Locate the cell with the specified text and output its (X, Y) center coordinate. 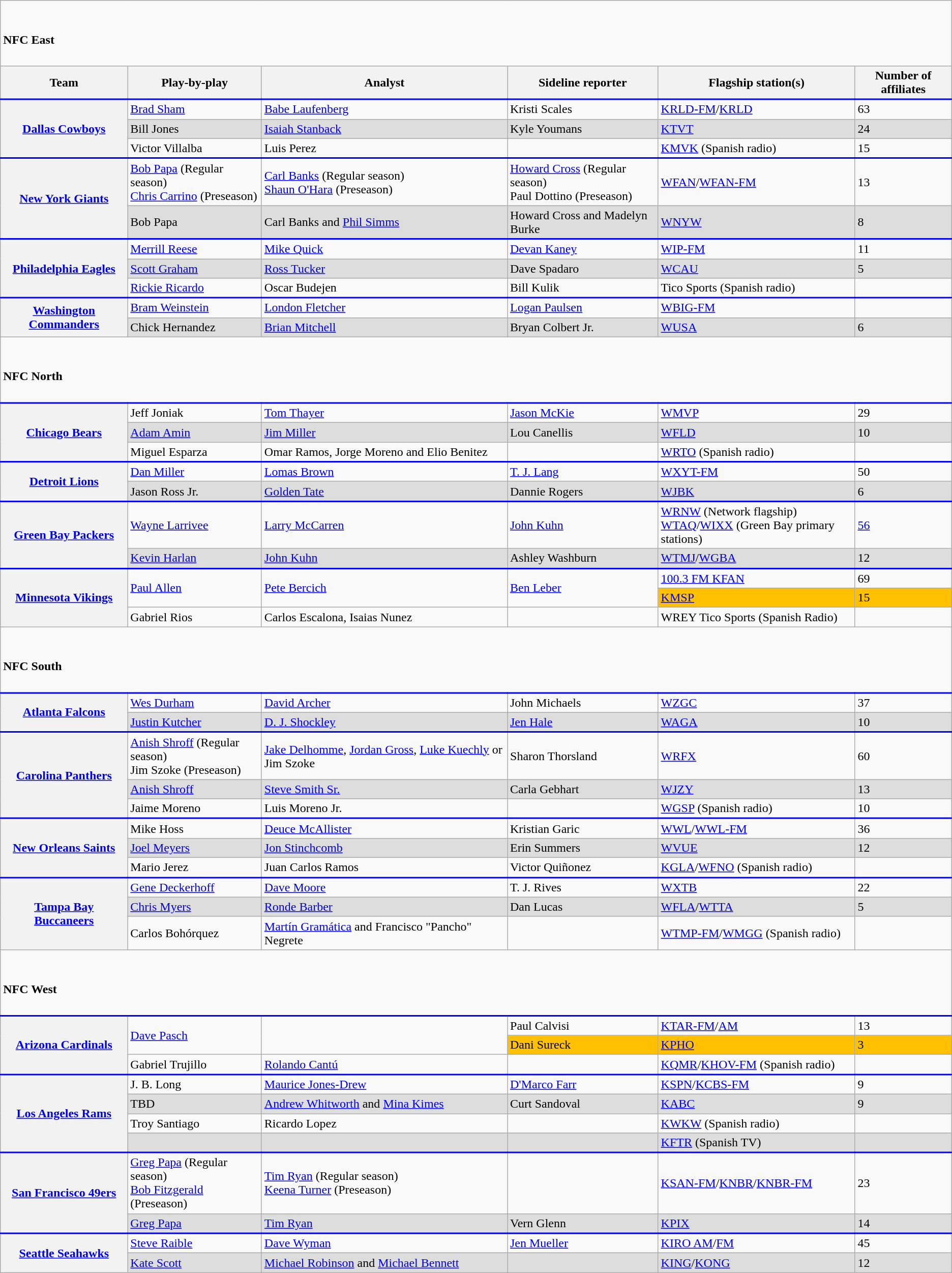
WZGC (757, 702)
Omar Ramos, Jorge Moreno and Elio Benitez (384, 452)
Rickie Ricardo (195, 288)
KGLA/WFNO (Spanish radio) (757, 868)
WVUE (757, 848)
Joel Meyers (195, 848)
Jason Ross Jr. (195, 491)
14 (903, 1223)
WFLD (757, 432)
Dave Spadaro (583, 269)
Tampa Bay Buccaneers (64, 913)
KSAN-FM/KNBR/KNBR-FM (757, 1183)
Dannie Rogers (583, 491)
Minnesota Vikings (64, 597)
Merrill Reese (195, 249)
Los Angeles Rams (64, 1114)
Vern Glenn (583, 1223)
Gabriel Trujillo (195, 1064)
Howard Cross and Madelyn Burke (583, 222)
Steve Smith Sr. (384, 789)
Jaime Moreno (195, 809)
60 (903, 756)
Greg Papa (Regular season)Bob Fitzgerald (Preseason) (195, 1183)
KRLD-FM/KRLD (757, 109)
Carlos Bohórquez (195, 933)
WXYT-FM (757, 472)
Atlanta Falcons (64, 712)
WTMJ/WGBA (757, 559)
D'Marco Farr (583, 1085)
Ben Leber (583, 588)
WUSA (757, 327)
Kevin Harlan (195, 559)
Bram Weinstein (195, 307)
29 (903, 413)
Jon Stinchcomb (384, 848)
KTAR-FM/AM (757, 1026)
T. J. Lang (583, 472)
Ronde Barber (384, 907)
Kristi Scales (583, 109)
23 (903, 1183)
NFC North (476, 370)
Detroit Lions (64, 482)
Bill Jones (195, 129)
Analyst (384, 83)
John Michaels (583, 702)
Dave Wyman (384, 1243)
WMVP (757, 413)
San Francisco 49ers (64, 1193)
Erin Summers (583, 848)
Devan Kaney (583, 249)
Ricardo Lopez (384, 1123)
WIP-FM (757, 249)
Luis Moreno Jr. (384, 809)
Mario Jerez (195, 868)
Dave Pasch (195, 1035)
Wayne Larrivee (195, 525)
Green Bay Packers (64, 535)
8 (903, 222)
Adam Amin (195, 432)
Number of affiliates (903, 83)
WBIG-FM (757, 307)
Victor Villalba (195, 149)
KPHO (757, 1045)
David Archer (384, 702)
Anish Shroff (Regular season)Jim Szoke (Preseason) (195, 756)
WGSP (Spanish radio) (757, 809)
Paul Calvisi (583, 1026)
Ashley Washburn (583, 559)
D. J. Shockley (384, 722)
Luis Perez (384, 149)
KMSP (757, 598)
63 (903, 109)
Scott Graham (195, 269)
NFC East (476, 34)
Jake Delhomme, Jordan Gross, Luke Kuechly or Jim Szoke (384, 756)
J. B. Long (195, 1085)
Andrew Whitworth and Mina Kimes (384, 1104)
WFAN/WFAN-FM (757, 182)
Chris Myers (195, 907)
Wes Durham (195, 702)
3 (903, 1045)
Maurice Jones-Drew (384, 1085)
KQMR/KHOV-FM (Spanish radio) (757, 1064)
Victor Quiñonez (583, 868)
WRNW (Network flagship)WTAQ/WIXX (Green Bay primary stations) (757, 525)
New Orleans Saints (64, 848)
Deuce McAllister (384, 828)
Howard Cross (Regular season)Paul Dottino (Preseason) (583, 182)
KABC (757, 1104)
KSPN/KCBS-FM (757, 1085)
Ross Tucker (384, 269)
WJZY (757, 789)
Anish Shroff (195, 789)
Kyle Youmans (583, 129)
Tim Ryan (Regular season)Keena Turner (Preseason) (384, 1183)
TBD (195, 1104)
WNYW (757, 222)
Washington Commanders (64, 317)
Isaiah Stanback (384, 129)
22 (903, 887)
New York Giants (64, 198)
Miguel Esparza (195, 452)
Golden Tate (384, 491)
Justin Kutcher (195, 722)
Logan Paulsen (583, 307)
Martín Gramática and Francisco "Pancho" Negrete (384, 933)
Jen Hale (583, 722)
Mike Hoss (195, 828)
Bob Papa (Regular season)Chris Carrino (Preseason) (195, 182)
Lomas Brown (384, 472)
Paul Allen (195, 588)
24 (903, 129)
Carl Banks and Phil Simms (384, 222)
WAGA (757, 722)
Gene Deckerhoff (195, 887)
Michael Robinson and Michael Bennett (384, 1263)
Brad Sham (195, 109)
Arizona Cardinals (64, 1045)
Mike Quick (384, 249)
11 (903, 249)
Curt Sandoval (583, 1104)
KMVK (Spanish radio) (757, 149)
Tim Ryan (384, 1223)
56 (903, 525)
WCAU (757, 269)
Dani Sureck (583, 1045)
Dan Lucas (583, 907)
Troy Santiago (195, 1123)
50 (903, 472)
Babe Laufenberg (384, 109)
Pete Bercich (384, 588)
WFLA/WTTA (757, 907)
Rolando Cantú (384, 1064)
Sideline reporter (583, 83)
NFC South (476, 660)
KING/KONG (757, 1263)
Jen Mueller (583, 1243)
Kristian Garic (583, 828)
Dallas Cowboys (64, 129)
WRTO (Spanish radio) (757, 452)
KIRO AM/FM (757, 1243)
WWL/WWL-FM (757, 828)
KTVT (757, 129)
KWKW (Spanish radio) (757, 1123)
Jim Miller (384, 432)
WJBK (757, 491)
Oscar Budejen (384, 288)
Chick Hernandez (195, 327)
Larry McCarren (384, 525)
Gabriel Rios (195, 617)
69 (903, 578)
Bob Papa (195, 222)
Greg Papa (195, 1223)
Carlos Escalona, Isaias Nunez (384, 617)
Carla Gebhart (583, 789)
Jeff Joniak (195, 413)
WREY Tico Sports (Spanish Radio) (757, 617)
Play-by-play (195, 83)
Juan Carlos Ramos (384, 868)
45 (903, 1243)
Dan Miller (195, 472)
Lou Canellis (583, 432)
Brian Mitchell (384, 327)
Carolina Panthers (64, 775)
Philadelphia Eagles (64, 269)
Tom Thayer (384, 413)
Dave Moore (384, 887)
Steve Raible (195, 1243)
Chicago Bears (64, 432)
Team (64, 83)
NFC West (476, 982)
Jason McKie (583, 413)
WRFX (757, 756)
London Fletcher (384, 307)
Sharon Thorsland (583, 756)
Tico Sports (Spanish radio) (757, 288)
Kate Scott (195, 1263)
WTMP-FM/WMGG (Spanish radio) (757, 933)
Bill Kulik (583, 288)
T. J. Rives (583, 887)
100.3 FM KFAN (757, 578)
WXTB (757, 887)
Carl Banks (Regular season)Shaun O'Hara (Preseason) (384, 182)
Flagship station(s) (757, 83)
37 (903, 702)
KFTR (Spanish TV) (757, 1143)
Bryan Colbert Jr. (583, 327)
36 (903, 828)
KPIX (757, 1223)
Seattle Seahawks (64, 1253)
